Provide the (X, Y) coordinate of the cell's center where the given text is located.  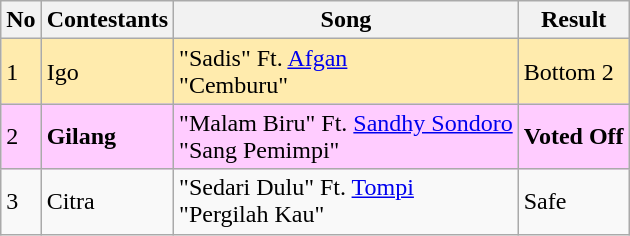
Song (346, 20)
Igo (107, 72)
Voted Off (574, 136)
"Malam Biru" Ft. Sandhy Sondoro "Sang Pemimpi" (346, 136)
3 (21, 202)
Bottom 2 (574, 72)
Contestants (107, 20)
Citra (107, 202)
"Sedari Dulu" Ft. Tompi "Pergilah Kau" (346, 202)
Safe (574, 202)
Gilang (107, 136)
2 (21, 136)
Result (574, 20)
1 (21, 72)
No (21, 20)
"Sadis" Ft. Afgan "Cemburu" (346, 72)
